Search for the cell housing the specified text and yield its [x, y] center coordinate. 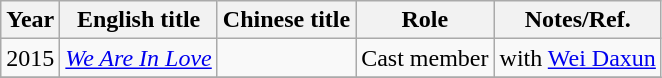
with Wei Daxun [578, 58]
2015 [30, 58]
We Are In Love [138, 58]
Chinese title [286, 20]
Cast member [425, 58]
Role [425, 20]
Year [30, 20]
English title [138, 20]
Notes/Ref. [578, 20]
